Return the [X, Y] coordinate for the center point of the cell that contains the specified text.  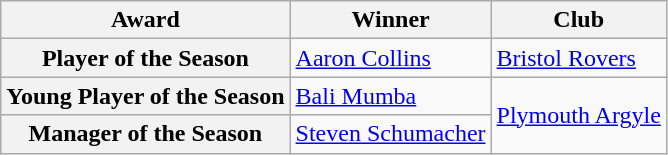
Bristol Rovers [578, 58]
Young Player of the Season [146, 96]
Award [146, 20]
Bali Mumba [390, 96]
Steven Schumacher [390, 134]
Player of the Season [146, 58]
Club [578, 20]
Aaron Collins [390, 58]
Manager of the Season [146, 134]
Winner [390, 20]
Plymouth Argyle [578, 115]
